Detect which cell encompasses the target text, then output its (x, y) center coordinate. 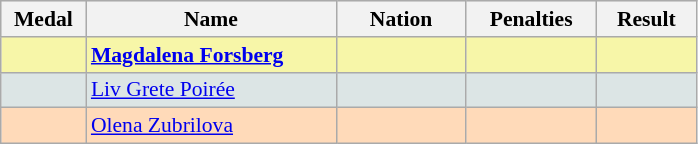
Penalties (531, 19)
Medal (44, 19)
Name (211, 19)
Magdalena Forsberg (211, 55)
Olena Zubrilova (211, 126)
Liv Grete Poirée (211, 90)
Nation (401, 19)
Result (646, 19)
